For the text-containing cell, return its midpoint in (X, Y) coordinate format. 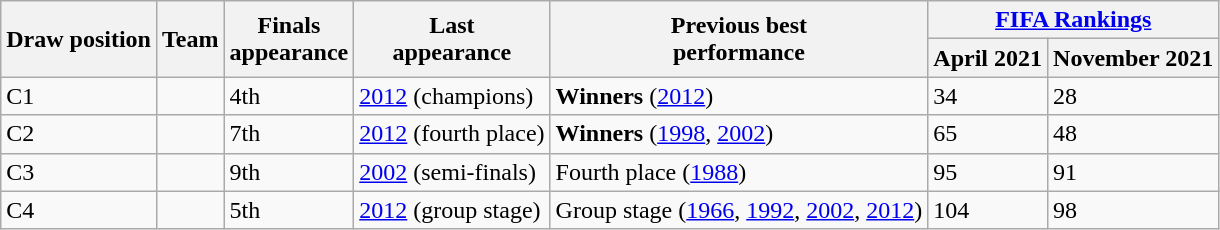
28 (1134, 96)
4th (289, 96)
2012 (group stage) (452, 210)
2012 (champions) (452, 96)
C4 (79, 210)
2012 (fourth place) (452, 134)
5th (289, 210)
April 2021 (988, 58)
34 (988, 96)
C3 (79, 172)
Winners (1998, 2002) (739, 134)
FIFA Rankings (1074, 20)
Group stage (1966, 1992, 2002, 2012) (739, 210)
November 2021 (1134, 58)
Lastappearance (452, 39)
C1 (79, 96)
Draw position (79, 39)
9th (289, 172)
2002 (semi-finals) (452, 172)
Team (190, 39)
Fourth place (1988) (739, 172)
48 (1134, 134)
Previous bestperformance (739, 39)
91 (1134, 172)
104 (988, 210)
Finalsappearance (289, 39)
C2 (79, 134)
95 (988, 172)
98 (1134, 210)
7th (289, 134)
65 (988, 134)
Winners (2012) (739, 96)
